Find where the given text appears and provide that cell's center as (x, y) coordinate. 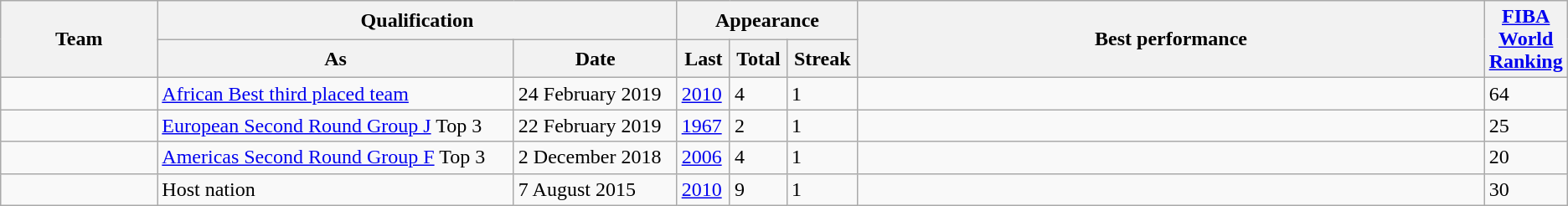
25 (1526, 126)
As (336, 59)
9 (758, 189)
Team (79, 39)
Host nation (336, 189)
2 (758, 126)
64 (1526, 94)
24 February 2019 (595, 94)
Qualification (417, 20)
2006 (704, 157)
30 (1526, 189)
2 December 2018 (595, 157)
20 (1526, 157)
Best performance (1171, 39)
1967 (704, 126)
Total (758, 59)
Date (595, 59)
European Second Round Group J Top 3 (336, 126)
22 February 2019 (595, 126)
Americas Second Round Group F Top 3 (336, 157)
African Best third placed team (336, 94)
FIBA World Ranking (1526, 39)
Last (704, 59)
Appearance (767, 20)
Streak (823, 59)
7 August 2015 (595, 189)
